Return (X, Y) of the center of cell containing provided text 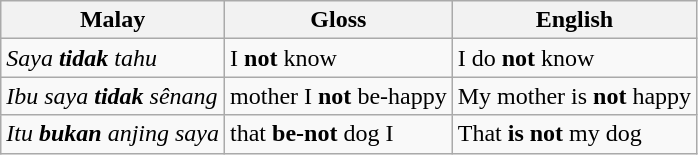
That is not my dog (574, 134)
Ibu saya tidak sênang (113, 96)
mother I not be-happy (339, 96)
My mother is not happy (574, 96)
Saya tidak tahu (113, 58)
Itu bukan anjing saya (113, 134)
I not know (339, 58)
that be-not dog I (339, 134)
Malay (113, 20)
I do not know (574, 58)
Gloss (339, 20)
English (574, 20)
